Capture the cell that displays the provided text and extract its (x, y) central coordinate. 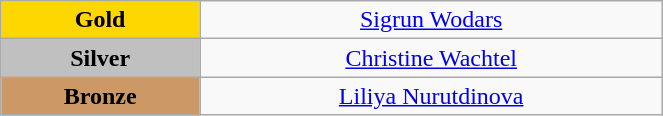
Silver (100, 58)
Sigrun Wodars (432, 20)
Bronze (100, 96)
Gold (100, 20)
Liliya Nurutdinova (432, 96)
Christine Wachtel (432, 58)
